Pinpoint the cell where the given text exists, returning its (x, y) midpoint coordinate. 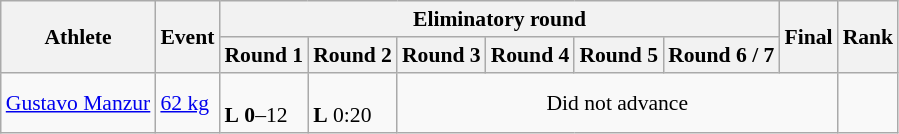
Rank (868, 36)
Gustavo Manzur (78, 102)
Final (808, 36)
L 0:20 (352, 102)
Round 4 (530, 55)
Did not advance (618, 102)
Round 5 (618, 55)
Eliminatory round (499, 19)
Event (187, 36)
Round 1 (264, 55)
Round 3 (442, 55)
62 kg (187, 102)
Round 6 / 7 (721, 55)
Round 2 (352, 55)
Athlete (78, 36)
L 0–12 (264, 102)
